Pinpoint the cell where the given text exists, returning its (X, Y) midpoint coordinate. 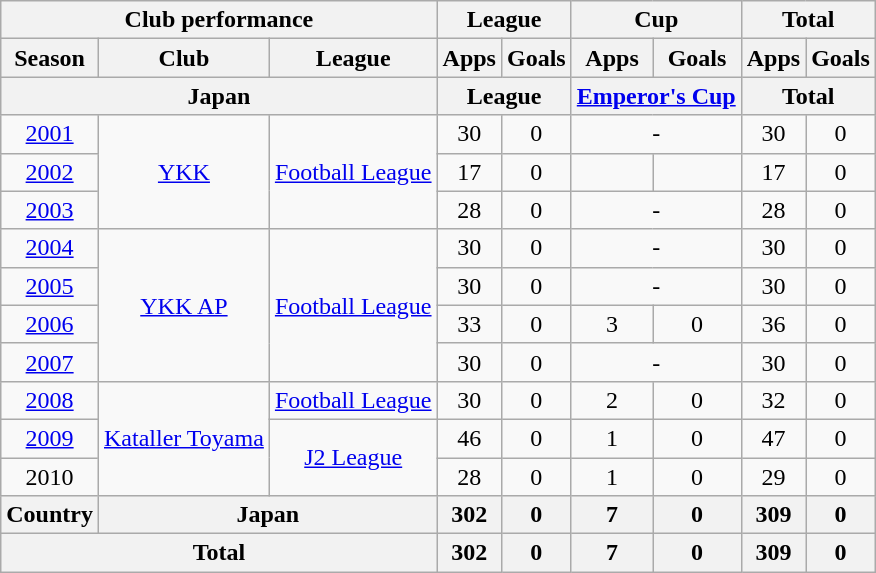
2010 (50, 477)
Club performance (219, 20)
Cup (656, 20)
2005 (50, 286)
Club (184, 58)
2003 (50, 210)
29 (773, 477)
2 (612, 400)
47 (773, 438)
2006 (50, 324)
36 (773, 324)
YKK AP (184, 305)
Season (50, 58)
J2 League (353, 457)
2002 (50, 172)
33 (469, 324)
2007 (50, 362)
2004 (50, 248)
32 (773, 400)
46 (469, 438)
2001 (50, 134)
Country (50, 515)
YKK (184, 172)
Emperor's Cup (656, 96)
2009 (50, 438)
3 (612, 324)
Kataller Toyama (184, 438)
2008 (50, 400)
